Identify which cell holds the provided text, then report its (x, y) central coordinate. 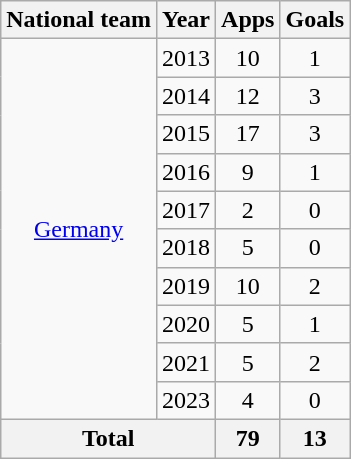
Germany (79, 230)
2017 (186, 210)
Year (186, 20)
4 (248, 400)
2015 (186, 134)
Apps (248, 20)
12 (248, 96)
2019 (186, 286)
2018 (186, 248)
2021 (186, 362)
79 (248, 438)
National team (79, 20)
Total (108, 438)
2020 (186, 324)
2013 (186, 58)
2014 (186, 96)
Goals (315, 20)
2016 (186, 172)
9 (248, 172)
17 (248, 134)
13 (315, 438)
2023 (186, 400)
